For the text-containing cell, return its midpoint in [X, Y] coordinate format. 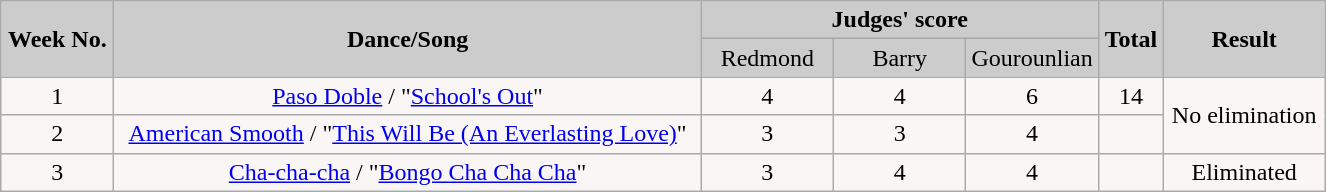
American Smooth / "This Will Be (An Everlasting Love)" [408, 134]
Week No. [58, 39]
2 [58, 134]
No elimination [1244, 115]
Judges' score [900, 20]
Paso Doble / "School's Out" [408, 96]
Dance/Song [408, 39]
Eliminated [1244, 172]
Redmond [767, 58]
6 [1032, 96]
1 [58, 96]
Gourounlian [1032, 58]
14 [1131, 96]
Result [1244, 39]
Cha-cha-cha / "Bongo Cha Cha Cha" [408, 172]
Total [1131, 39]
Barry [900, 58]
